Pinpoint the cell where the given text exists, returning its [x, y] midpoint coordinate. 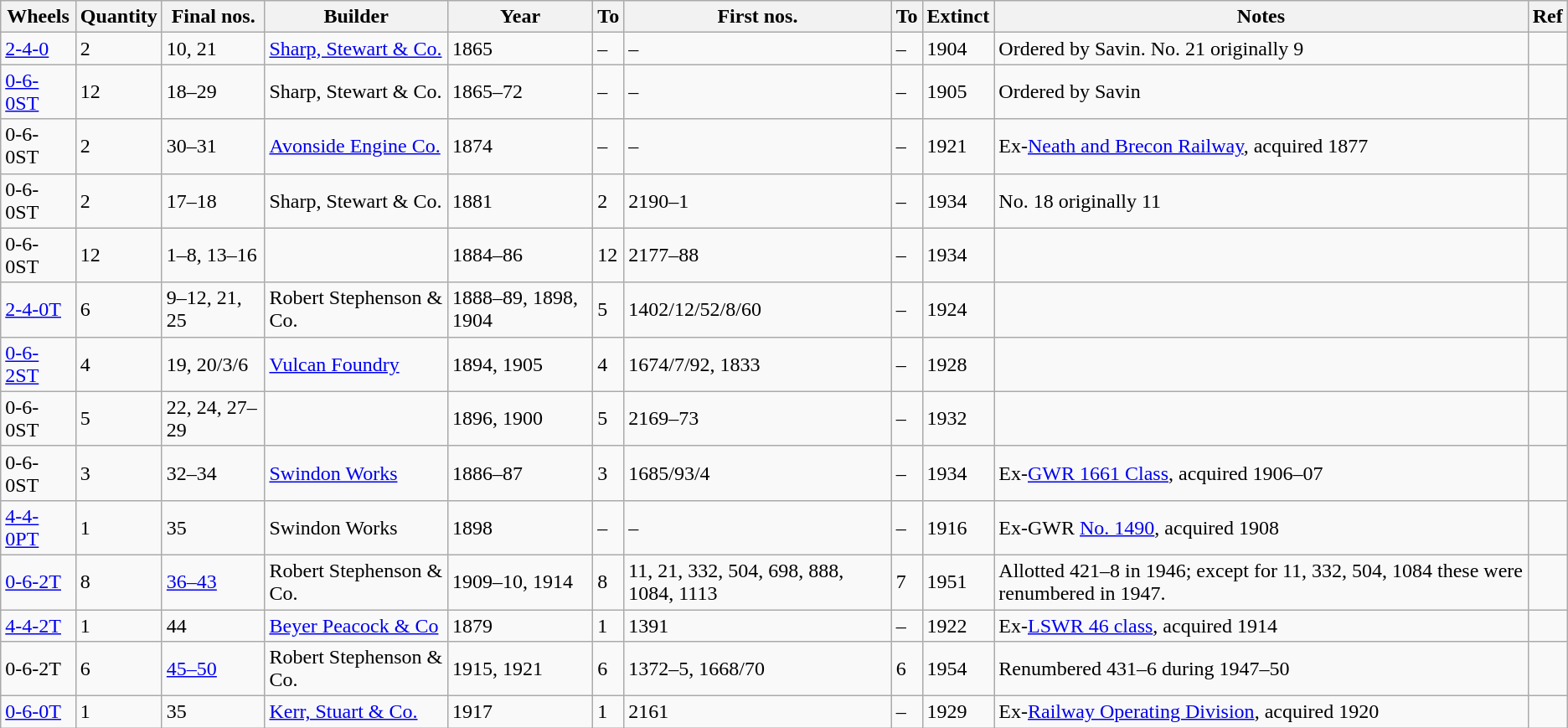
1904 [958, 49]
44 [213, 626]
Kerr, Stuart & Co. [356, 712]
1921 [958, 146]
Renumbered 431–6 during 1947–50 [1261, 669]
2161 [758, 712]
36–43 [213, 581]
2-4-0 [39, 49]
Final nos. [213, 17]
1886–87 [519, 472]
Ex-LSWR 46 class, acquired 1914 [1261, 626]
1685/93/4 [758, 472]
Ordered by Savin. No. 21 originally 9 [1261, 49]
1881 [519, 201]
4-4-2T [39, 626]
1924 [958, 310]
1402/12/52/8/60 [758, 310]
4-4-0PT [39, 528]
Beyer Peacock & Co [356, 626]
1865–72 [519, 92]
Vulcan Foundry [356, 364]
Quantity [119, 17]
1951 [958, 581]
1674/7/92, 1833 [758, 364]
18–29 [213, 92]
0-6-2ST [39, 364]
Notes [1261, 17]
1865 [519, 49]
First nos. [758, 17]
1894, 1905 [519, 364]
1928 [958, 364]
2-4-0T [39, 310]
Wheels [39, 17]
1916 [958, 528]
1884–86 [519, 255]
Allotted 421–8 in 1946; except for 11, 332, 504, 1084 these were renumbered in 1947. [1261, 581]
Ref [1548, 17]
1915, 1921 [519, 669]
1874 [519, 146]
Ex-GWR 1661 Class, acquired 1906–07 [1261, 472]
7 [906, 581]
9–12, 21, 25 [213, 310]
Ex-Railway Operating Division, acquired 1920 [1261, 712]
1896, 1900 [519, 419]
Ex-GWR No. 1490, acquired 1908 [1261, 528]
Year [519, 17]
2177–88 [758, 255]
1–8, 13–16 [213, 255]
19, 20/3/6 [213, 364]
1879 [519, 626]
30–31 [213, 146]
1922 [958, 626]
11, 21, 332, 504, 698, 888, 1084, 1113 [758, 581]
32–34 [213, 472]
1372–5, 1668/70 [758, 669]
Avonside Engine Co. [356, 146]
1898 [519, 528]
1932 [958, 419]
No. 18 originally 11 [1261, 201]
Ordered by Savin [1261, 92]
2190–1 [758, 201]
1888–89, 1898, 1904 [519, 310]
1391 [758, 626]
Builder [356, 17]
Ex-Neath and Brecon Railway, acquired 1877 [1261, 146]
0-6-0T [39, 712]
22, 24, 27–29 [213, 419]
1909–10, 1914 [519, 581]
2169–73 [758, 419]
10, 21 [213, 49]
Extinct [958, 17]
45–50 [213, 669]
1954 [958, 669]
1905 [958, 92]
17–18 [213, 201]
1917 [519, 712]
1929 [958, 712]
